For the text-containing cell, return its midpoint in [X, Y] coordinate format. 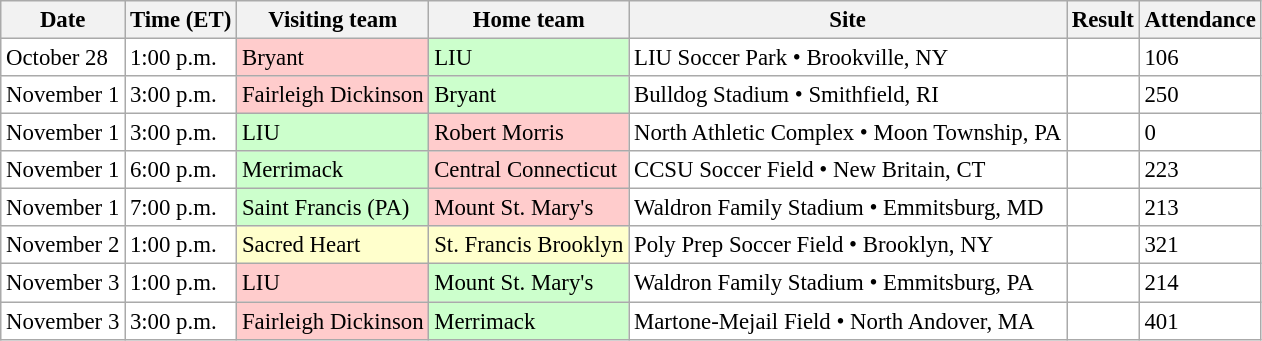
0 [1200, 133]
LIU Soccer Park • Brookville, NY [848, 58]
106 [1200, 58]
Time (ET) [181, 20]
6:00 p.m. [181, 170]
Bulldog Stadium • Smithfield, RI [848, 95]
Result [1102, 20]
Poly Prep Soccer Field • Brooklyn, NY [848, 245]
250 [1200, 95]
North Athletic Complex • Moon Township, PA [848, 133]
November 2 [63, 245]
Central Connecticut [529, 170]
Saint Francis (PA) [333, 208]
Waldron Family Stadium • Emmitsburg, MD [848, 208]
223 [1200, 170]
Site [848, 20]
Robert Morris [529, 133]
Martone-Mejail Field • North Andover, MA [848, 321]
St. Francis Brooklyn [529, 245]
401 [1200, 321]
321 [1200, 245]
7:00 p.m. [181, 208]
Date [63, 20]
October 28 [63, 58]
Visiting team [333, 20]
CCSU Soccer Field • New Britain, CT [848, 170]
Waldron Family Stadium • Emmitsburg, PA [848, 283]
Sacred Heart [333, 245]
214 [1200, 283]
Home team [529, 20]
Attendance [1200, 20]
213 [1200, 208]
